Identify which cell holds the provided text, then report its [X, Y] central coordinate. 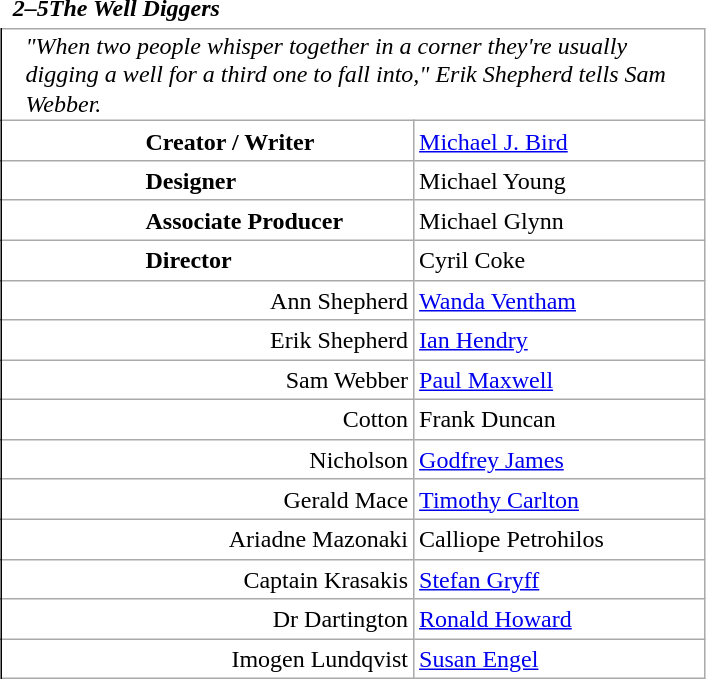
Nicholson [208, 459]
Ronald Howard [560, 619]
Stefan Gryff [560, 579]
Erik Shepherd [208, 340]
Director [208, 260]
Timothy Carlton [560, 499]
Creator / Writer [208, 141]
Michael J. Bird [560, 141]
Gerald Mace [208, 499]
Michael Young [560, 181]
Frank Duncan [560, 420]
Associate Producer [208, 220]
Calliope Petrohilos [560, 539]
Michael Glynn [560, 220]
Captain Krasakis [208, 579]
Wanda Ventham [560, 300]
Dr Dartington [208, 619]
Ariadne Mazonaki [208, 539]
Sam Webber [208, 380]
Paul Maxwell [560, 380]
Ann Shepherd [208, 300]
"When two people whisper together in a corner they're usually digging a well for a third one to fall into," Erik Shepherd tells Sam Webber. [353, 74]
Ian Hendry [560, 340]
Cyril Coke [560, 260]
Susan Engel [560, 659]
Cotton [208, 420]
Godfrey James [560, 459]
Designer [208, 181]
Imogen Lundqvist [208, 659]
